Output the [X, Y] coordinate of the center of the cell containing the given text.  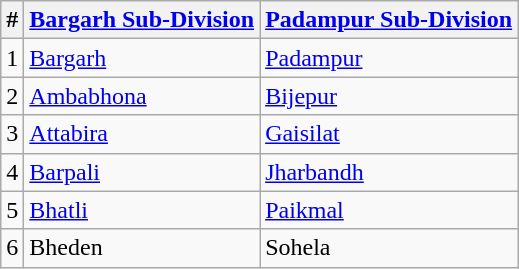
5 [12, 210]
Bhatli [142, 210]
4 [12, 172]
Paikmal [389, 210]
Jharbandh [389, 172]
1 [12, 58]
Gaisilat [389, 134]
6 [12, 248]
Bijepur [389, 96]
Padampur [389, 58]
Bargarh [142, 58]
2 [12, 96]
Bheden [142, 248]
Bargarh Sub-Division [142, 20]
Padampur Sub-Division [389, 20]
Sohela [389, 248]
Ambabhona [142, 96]
3 [12, 134]
Barpali [142, 172]
Attabira [142, 134]
# [12, 20]
